Identify which cell holds the provided text, then report its [X, Y] central coordinate. 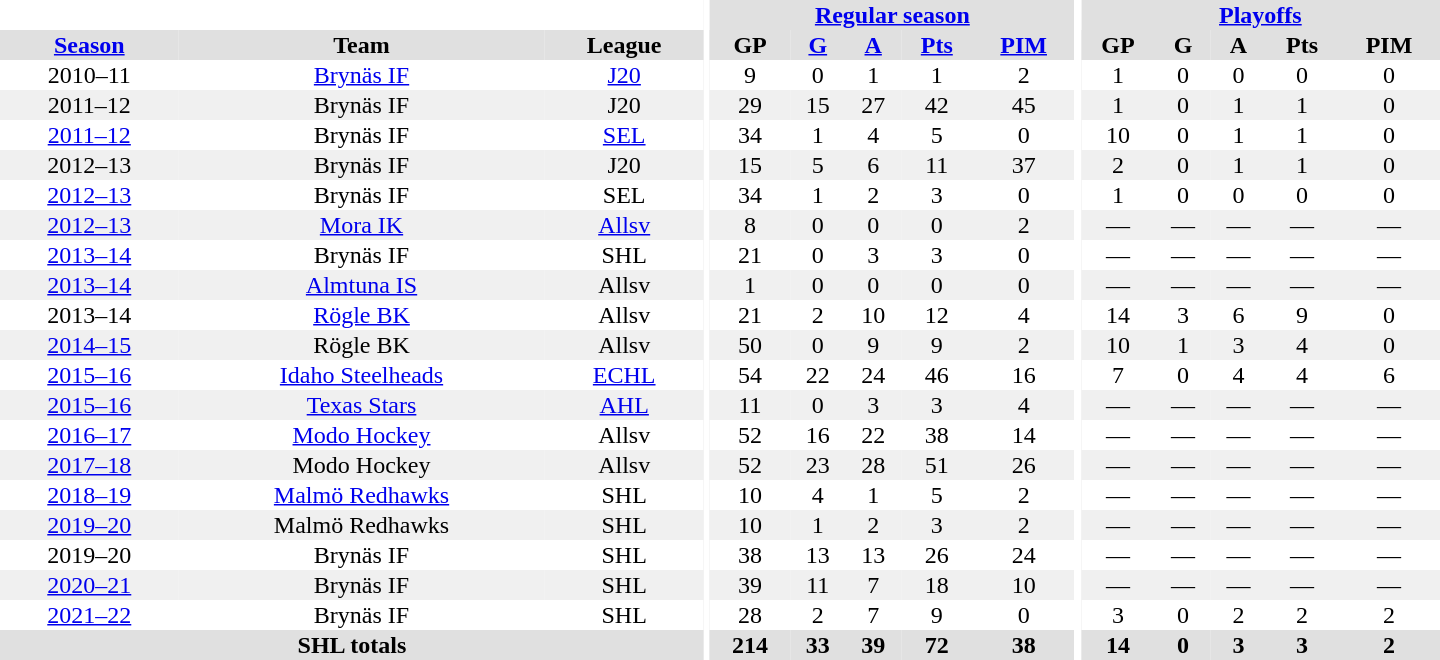
2010–11 [90, 75]
2020–21 [90, 585]
42 [937, 105]
2016–17 [90, 435]
72 [937, 645]
54 [750, 375]
Playoffs [1260, 15]
37 [1024, 165]
AHL [624, 405]
23 [818, 465]
2017–18 [90, 465]
2018–19 [90, 495]
League [624, 45]
Season [90, 45]
Texas Stars [362, 405]
18 [937, 585]
Mora IK [362, 225]
50 [750, 345]
SHL totals [352, 645]
12 [937, 315]
214 [750, 645]
Regular season [892, 15]
Almtuna IS [362, 285]
Idaho Steelheads [362, 375]
51 [937, 465]
45 [1024, 105]
27 [872, 105]
29 [750, 105]
8 [750, 225]
2014–15 [90, 345]
ECHL [624, 375]
46 [937, 375]
Team [362, 45]
2021–22 [90, 615]
33 [818, 645]
